Return the (x, y) coordinate for the center point of the cell that contains the specified text.  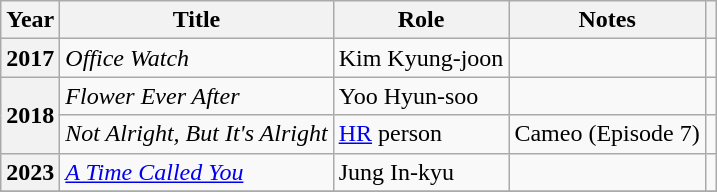
2017 (30, 58)
Kim Kyung-joon (421, 58)
Cameo (Episode 7) (607, 134)
Office Watch (196, 58)
Not Alright, But It's Alright (196, 134)
Title (196, 20)
Flower Ever After (196, 96)
2023 (30, 172)
Year (30, 20)
Yoo Hyun-soo (421, 96)
2018 (30, 115)
HR person (421, 134)
Role (421, 20)
Jung In-kyu (421, 172)
A Time Called You (196, 172)
Notes (607, 20)
